Provide the (x, y) coordinate of the cell's center where the given text is located.  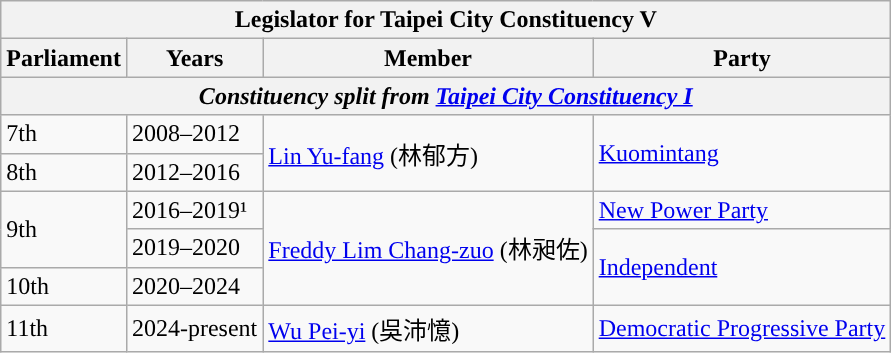
9th (64, 229)
Freddy Lim Chang-zuo (林昶佐) (428, 248)
New Power Party (742, 210)
Wu Pei-yi (吳沛憶) (428, 328)
7th (64, 134)
2019–2020 (194, 248)
Kuomintang (742, 153)
Parliament (64, 58)
10th (64, 286)
2016–2019¹ (194, 210)
2008–2012 (194, 134)
11th (64, 328)
Constituency split from Taipei City Constituency I (446, 96)
Lin Yu-fang (林郁方) (428, 153)
Democratic Progressive Party (742, 328)
2024-present (194, 328)
Member (428, 58)
2012–2016 (194, 172)
Independent (742, 267)
2020–2024 (194, 286)
Party (742, 58)
Legislator for Taipei City Constituency V (446, 20)
Years (194, 58)
8th (64, 172)
